Output the (x, y) coordinate of the center of the cell containing the given text.  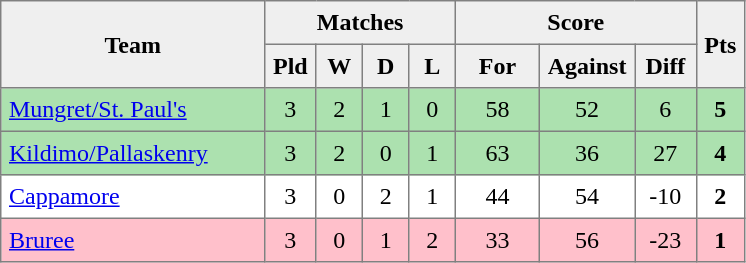
Pts (720, 44)
Cappamore (133, 197)
36 (586, 153)
Bruree (133, 240)
W (339, 66)
-10 (666, 197)
Mungret/St. Paul's (133, 110)
4 (720, 153)
Pld (290, 66)
63 (497, 153)
L (432, 66)
Kildimo/Pallaskenry (133, 153)
52 (586, 110)
56 (586, 240)
For (497, 66)
5 (720, 110)
58 (497, 110)
44 (497, 197)
Matches (360, 23)
33 (497, 240)
54 (586, 197)
Diff (666, 66)
-23 (666, 240)
27 (666, 153)
Team (133, 44)
Score (576, 23)
D (385, 66)
Against (586, 66)
6 (666, 110)
